Output the [x, y] coordinate of the center of the cell containing the given text.  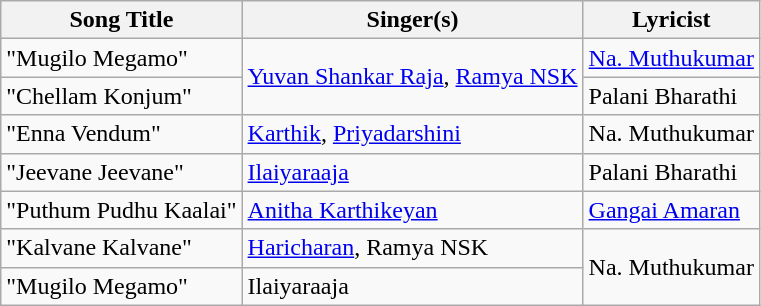
Gangai Amaran [671, 210]
Song Title [122, 20]
"Chellam Konjum" [122, 96]
"Kalvane Kalvane" [122, 248]
"Jeevane Jeevane" [122, 172]
"Enna Vendum" [122, 134]
Anitha Karthikeyan [412, 210]
Singer(s) [412, 20]
Yuvan Shankar Raja, Ramya NSK [412, 77]
Haricharan, Ramya NSK [412, 248]
Karthik, Priyadarshini [412, 134]
Lyricist [671, 20]
"Puthum Pudhu Kaalai" [122, 210]
